Detect which cell encompasses the target text, then output its [X, Y] center coordinate. 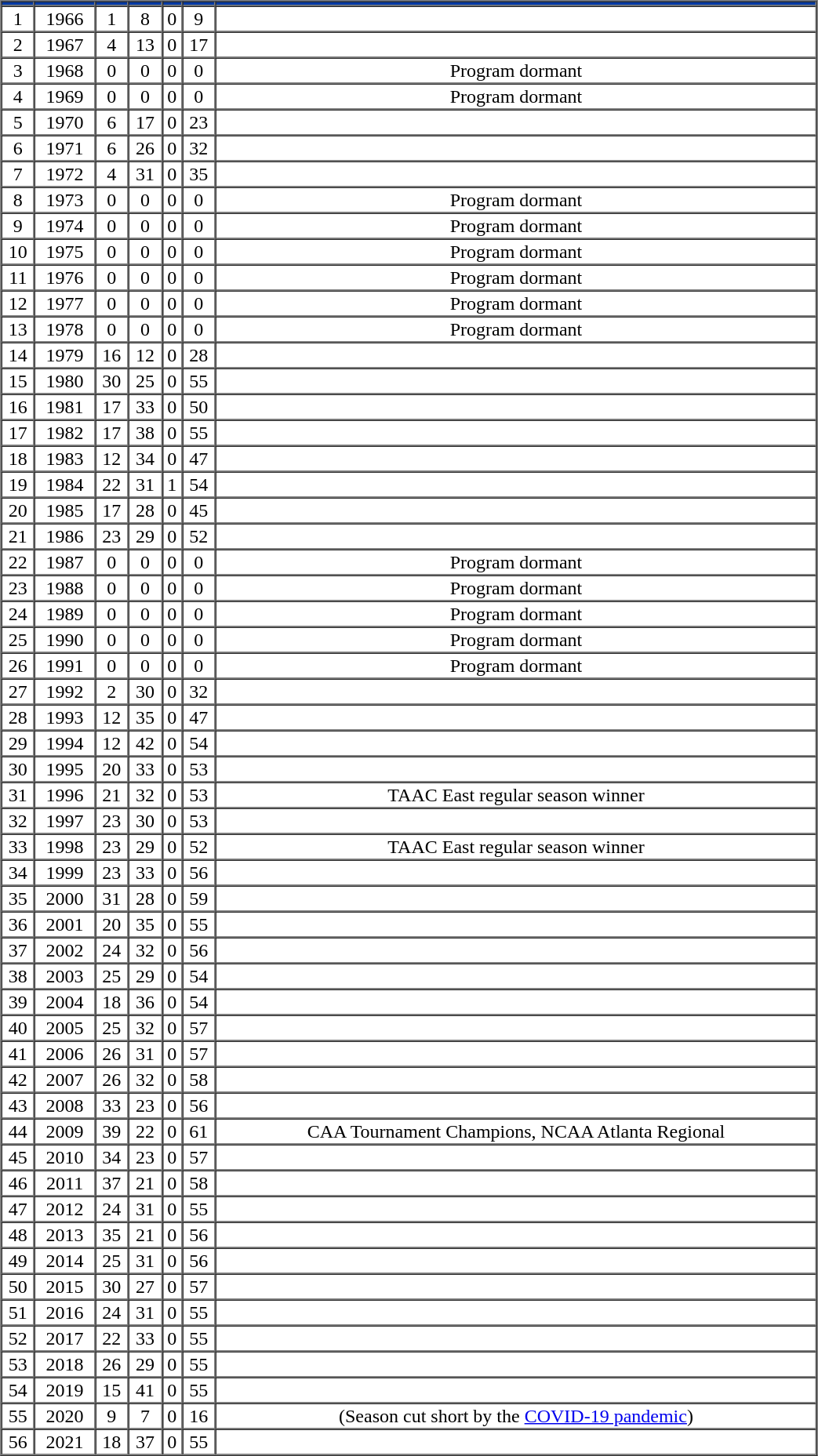
1972 [64, 174]
2012 [64, 1209]
11 [19, 278]
19 [19, 485]
1983 [64, 458]
1994 [64, 743]
2021 [64, 1441]
2009 [64, 1131]
1966 [64, 19]
3 [19, 71]
2005 [64, 1027]
2004 [64, 1002]
1968 [64, 71]
1971 [64, 147]
2019 [64, 1389]
2007 [64, 1079]
14 [19, 354]
59 [199, 899]
2015 [64, 1286]
10 [19, 251]
49 [19, 1261]
2002 [64, 950]
1993 [64, 717]
(Season cut short by the COVID-19 pandemic) [516, 1416]
1999 [64, 872]
1984 [64, 485]
1990 [64, 640]
2013 [64, 1234]
1996 [64, 795]
1981 [64, 406]
1977 [64, 303]
1991 [64, 665]
2016 [64, 1313]
1980 [64, 381]
2000 [64, 899]
1988 [64, 588]
1974 [64, 226]
2001 [64, 924]
1975 [64, 251]
1987 [64, 561]
2010 [64, 1157]
2020 [64, 1416]
CAA Tournament Champions, NCAA Atlanta Regional [516, 1131]
2017 [64, 1338]
1973 [64, 199]
1997 [64, 820]
1985 [64, 510]
1982 [64, 433]
48 [19, 1234]
1970 [64, 122]
1989 [64, 613]
46 [19, 1182]
2014 [64, 1261]
1976 [64, 278]
1969 [64, 96]
51 [19, 1313]
1992 [64, 692]
2003 [64, 975]
1986 [64, 536]
43 [19, 1106]
61 [199, 1131]
2011 [64, 1182]
1998 [64, 847]
2006 [64, 1054]
1979 [64, 354]
1967 [64, 44]
2018 [64, 1364]
44 [19, 1131]
2008 [64, 1106]
1978 [64, 329]
5 [19, 122]
1995 [64, 768]
40 [19, 1027]
